Identify which cell holds the provided text, then report its [X, Y] central coordinate. 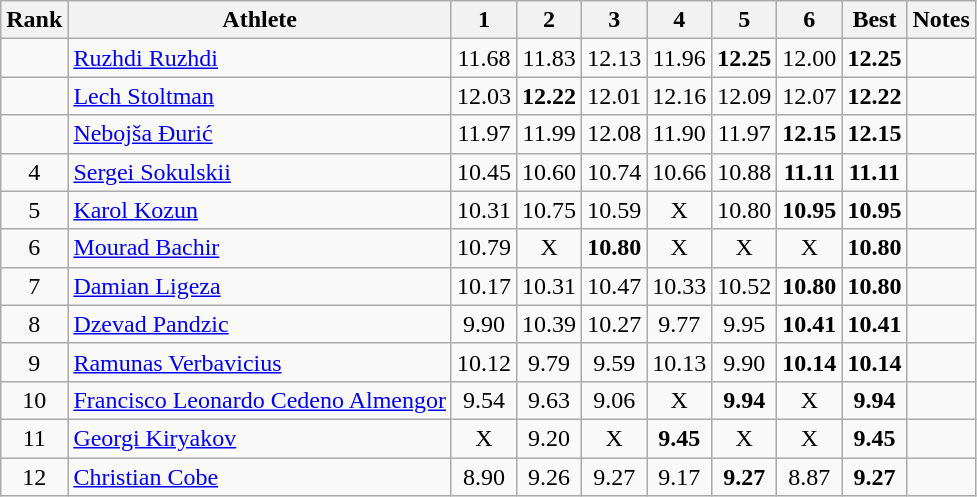
10.47 [614, 286]
10.27 [614, 324]
Best [874, 20]
9.63 [550, 400]
Karol Kozun [260, 210]
10.79 [484, 248]
12.01 [614, 96]
10.33 [680, 286]
12.16 [680, 96]
Francisco Leonardo Cedeno Almengor [260, 400]
12.03 [484, 96]
10.52 [744, 286]
10.66 [680, 172]
9.59 [614, 362]
8.90 [484, 477]
11.68 [484, 58]
11 [34, 438]
9.17 [680, 477]
8 [34, 324]
Georgi Kiryakov [260, 438]
Ramunas Verbavicius [260, 362]
12.08 [614, 134]
Notes [941, 20]
10.12 [484, 362]
11.99 [550, 134]
8.87 [810, 477]
10.13 [680, 362]
9 [34, 362]
12.07 [810, 96]
12.09 [744, 96]
Mourad Bachir [260, 248]
Nebojša Đurić [260, 134]
10.17 [484, 286]
3 [614, 20]
10.60 [550, 172]
10.88 [744, 172]
10.39 [550, 324]
11.96 [680, 58]
1 [484, 20]
Ruzhdi Ruzhdi [260, 58]
12 [34, 477]
10.59 [614, 210]
Damian Ligeza [260, 286]
12.00 [810, 58]
10 [34, 400]
11.83 [550, 58]
10.74 [614, 172]
9.77 [680, 324]
9.06 [614, 400]
Lech Stoltman [260, 96]
12.13 [614, 58]
Rank [34, 20]
Athlete [260, 20]
10.75 [550, 210]
9.54 [484, 400]
Sergei Sokulskii [260, 172]
10.45 [484, 172]
9.26 [550, 477]
11.90 [680, 134]
Christian Cobe [260, 477]
9.20 [550, 438]
2 [550, 20]
9.79 [550, 362]
Dzevad Pandzic [260, 324]
9.95 [744, 324]
7 [34, 286]
